Detect which cell encompasses the target text, then output its [x, y] center coordinate. 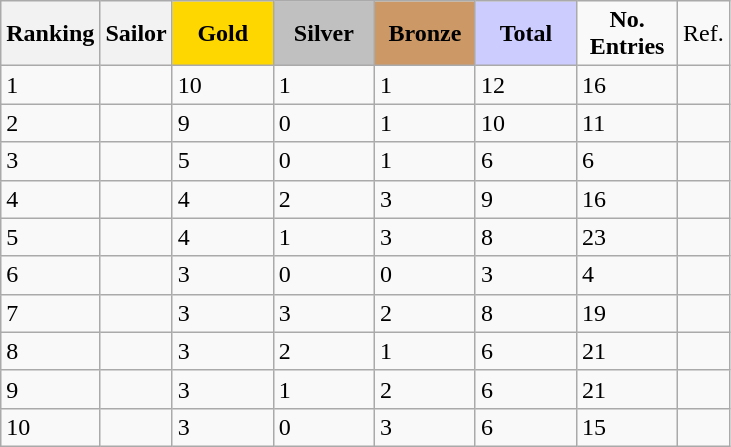
Silver [324, 34]
19 [628, 313]
7 [50, 313]
Gold [222, 34]
23 [628, 237]
Ref. [704, 34]
15 [628, 427]
12 [526, 85]
11 [628, 123]
Ranking [50, 34]
No. Entries [628, 34]
Total [526, 34]
Sailor [136, 34]
Bronze [424, 34]
